Extract the (X, Y) coordinate from the center of the cell holding the provided text.  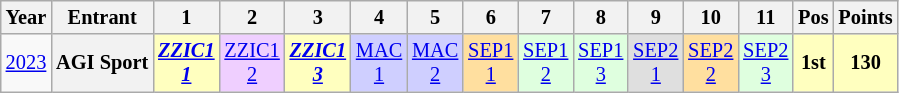
1 (186, 17)
11 (766, 17)
SEP22 (710, 63)
ZZIC13 (318, 63)
MAC1 (379, 63)
7 (546, 17)
AGI Sport (102, 63)
2 (252, 17)
3 (318, 17)
4 (379, 17)
ZZIC11 (186, 63)
8 (600, 17)
1st (813, 63)
MAC2 (435, 63)
6 (490, 17)
Year (26, 17)
SEP11 (490, 63)
SEP13 (600, 63)
SEP12 (546, 63)
2023 (26, 63)
Entrant (102, 17)
130 (866, 63)
ZZIC12 (252, 63)
Pos (813, 17)
10 (710, 17)
9 (656, 17)
5 (435, 17)
Points (866, 17)
SEP21 (656, 63)
SEP23 (766, 63)
